Return the (x, y) coordinate for the center point of the cell that contains the specified text.  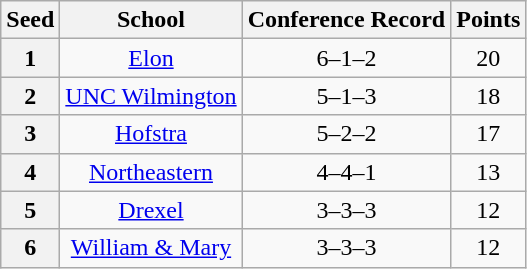
1 (30, 58)
UNC Wilmington (151, 96)
4–4–1 (346, 172)
18 (488, 96)
6–1–2 (346, 58)
17 (488, 134)
Drexel (151, 210)
6 (30, 248)
2 (30, 96)
Northeastern (151, 172)
3 (30, 134)
5 (30, 210)
20 (488, 58)
5–2–2 (346, 134)
4 (30, 172)
Hofstra (151, 134)
13 (488, 172)
William & Mary (151, 248)
5–1–3 (346, 96)
Elon (151, 58)
School (151, 20)
Points (488, 20)
Seed (30, 20)
Conference Record (346, 20)
